Return the (X, Y) coordinate for the center point of the cell that contains the specified text.  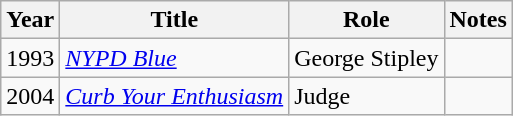
Year (30, 20)
NYPD Blue (174, 58)
2004 (30, 96)
Curb Your Enthusiasm (174, 96)
Role (366, 20)
Judge (366, 96)
Notes (478, 20)
1993 (30, 58)
George Stipley (366, 58)
Title (174, 20)
